Capture the cell that displays the provided text and extract its [x, y] central coordinate. 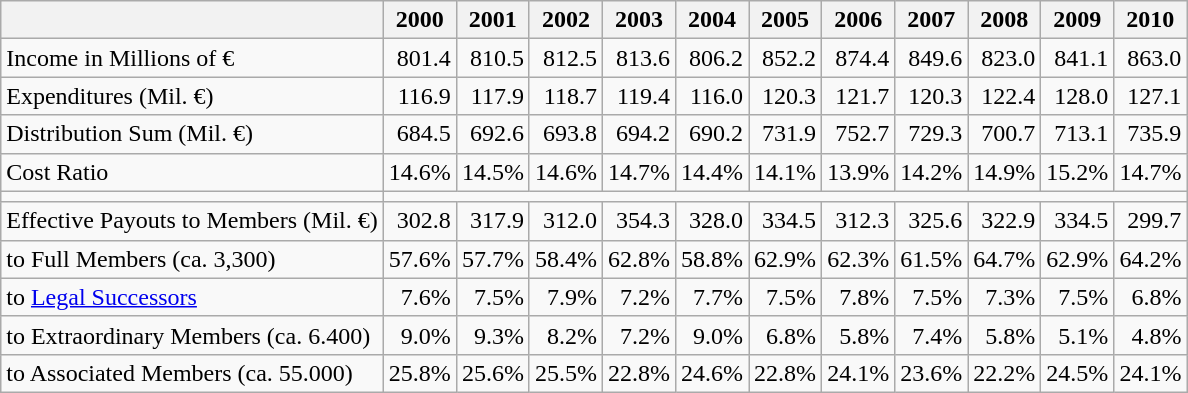
57.6% [420, 259]
Expenditures (Mil. €) [192, 96]
22.2% [1004, 373]
700.7 [1004, 134]
14.2% [932, 172]
8.2% [566, 335]
7.8% [858, 297]
2002 [566, 20]
7.3% [1004, 297]
9.3% [492, 335]
127.1 [1150, 96]
693.8 [566, 134]
14.4% [712, 172]
116.9 [420, 96]
25.6% [492, 373]
2001 [492, 20]
23.6% [932, 373]
692.6 [492, 134]
852.2 [786, 58]
118.7 [566, 96]
62.8% [638, 259]
61.5% [932, 259]
7.4% [932, 335]
2005 [786, 20]
122.4 [1004, 96]
7.9% [566, 297]
312.0 [566, 221]
57.7% [492, 259]
354.3 [638, 221]
325.6 [932, 221]
121.7 [858, 96]
58.4% [566, 259]
7.7% [712, 297]
729.3 [932, 134]
117.9 [492, 96]
2009 [1078, 20]
2004 [712, 20]
312.3 [858, 221]
2006 [858, 20]
24.6% [712, 373]
25.8% [420, 373]
735.9 [1150, 134]
62.3% [858, 259]
841.1 [1078, 58]
2010 [1150, 20]
to Legal Successors [192, 297]
15.2% [1078, 172]
299.7 [1150, 221]
Distribution Sum (Mil. €) [192, 134]
4.8% [1150, 335]
2008 [1004, 20]
13.9% [858, 172]
694.2 [638, 134]
713.1 [1078, 134]
810.5 [492, 58]
328.0 [712, 221]
863.0 [1150, 58]
58.8% [712, 259]
to Full Members (ca. 3,300) [192, 259]
to Associated Members (ca. 55.000) [192, 373]
14.9% [1004, 172]
801.4 [420, 58]
14.5% [492, 172]
731.9 [786, 134]
812.5 [566, 58]
684.5 [420, 134]
813.6 [638, 58]
2003 [638, 20]
322.9 [1004, 221]
752.7 [858, 134]
823.0 [1004, 58]
2007 [932, 20]
Effective Payouts to Members (Mil. €) [192, 221]
128.0 [1078, 96]
64.2% [1150, 259]
25.5% [566, 373]
to Extraordinary Members (ca. 6.400) [192, 335]
116.0 [712, 96]
Income in Millions of € [192, 58]
849.6 [932, 58]
690.2 [712, 134]
64.7% [1004, 259]
317.9 [492, 221]
24.5% [1078, 373]
302.8 [420, 221]
119.4 [638, 96]
5.1% [1078, 335]
806.2 [712, 58]
7.6% [420, 297]
14.1% [786, 172]
Cost Ratio [192, 172]
874.4 [858, 58]
2000 [420, 20]
